Locate the cell with the specified text and output its (X, Y) center coordinate. 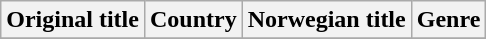
Country (193, 20)
Original title (73, 20)
Norwegian title (326, 20)
Genre (448, 20)
